Locate the cell with the specified text and output its [X, Y] center coordinate. 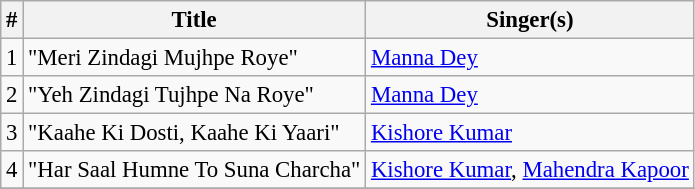
4 [12, 170]
"Meri Zindagi Mujhpe Roye" [194, 58]
3 [12, 133]
"Yeh Zindagi Tujhpe Na Roye" [194, 95]
1 [12, 58]
# [12, 20]
Title [194, 20]
2 [12, 95]
"Har Saal Humne To Suna Charcha" [194, 170]
Singer(s) [530, 20]
Kishore Kumar, Mahendra Kapoor [530, 170]
"Kaahe Ki Dosti, Kaahe Ki Yaari" [194, 133]
Kishore Kumar [530, 133]
